Find where the given text appears and provide that cell's center as [X, Y] coordinate. 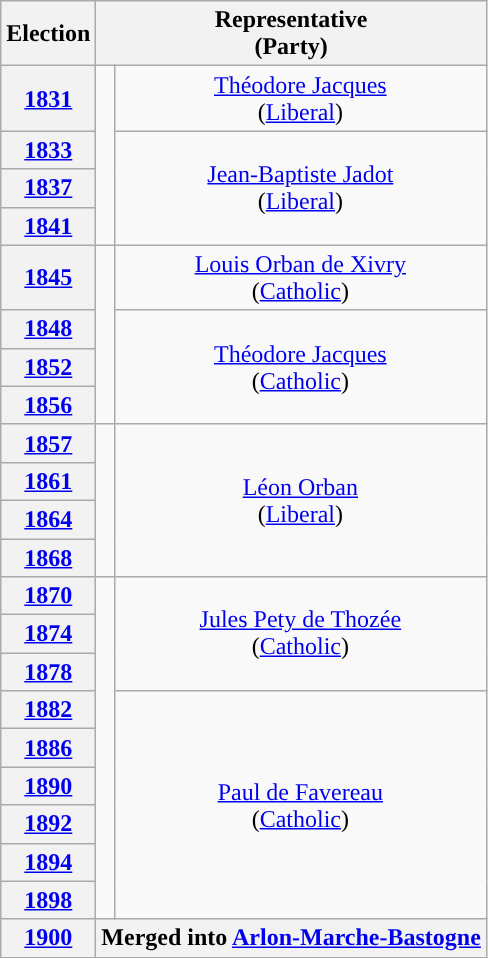
1864 [48, 519]
1900 [48, 938]
Léon Orban(Liberal) [300, 500]
1870 [48, 596]
Théodore Jacques(Liberal) [300, 98]
Representative(Party) [292, 34]
1898 [48, 900]
1837 [48, 188]
1868 [48, 557]
Louis Orban de Xivry(Catholic) [300, 278]
1856 [48, 405]
1833 [48, 150]
1861 [48, 481]
1852 [48, 367]
1857 [48, 443]
Paul de Favereau(Catholic) [300, 805]
Jean-Baptiste Jadot(Liberal) [300, 188]
1831 [48, 98]
1886 [48, 748]
Jules Pety de Thozée(Catholic) [300, 634]
1882 [48, 710]
1894 [48, 862]
Théodore Jacques(Catholic) [300, 367]
1841 [48, 226]
1848 [48, 329]
Merged into Arlon-Marche-Bastogne [292, 938]
1874 [48, 634]
Election [48, 34]
1845 [48, 278]
1878 [48, 672]
1892 [48, 824]
1890 [48, 786]
